Scan for the cell matching the given text and deliver its [x, y] coordinate at center. 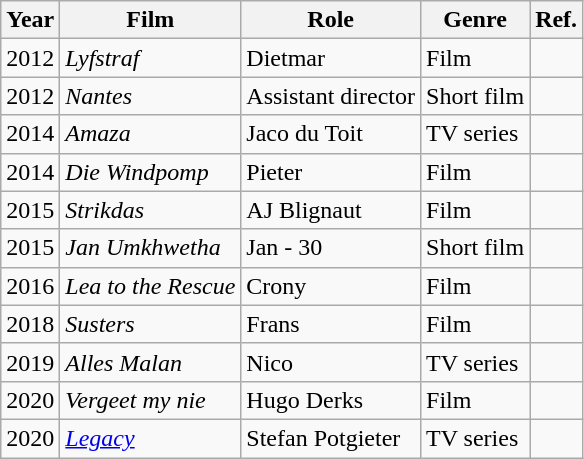
Jan - 30 [331, 248]
Susters [150, 324]
Role [331, 20]
Frans [331, 324]
Dietmar [331, 58]
Strikdas [150, 210]
Nico [331, 362]
Lea to the Rescue [150, 286]
Ref. [556, 20]
Jaco du Toit [331, 134]
2019 [30, 362]
Year [30, 20]
2016 [30, 286]
Die Windpomp [150, 172]
Assistant director [331, 96]
Hugo Derks [331, 400]
Legacy [150, 438]
Pieter [331, 172]
Stefan Potgieter [331, 438]
AJ Blignaut [331, 210]
Alles Malan [150, 362]
Genre [476, 20]
Vergeet my nie [150, 400]
Amaza [150, 134]
Jan Umkhwetha [150, 248]
Crony [331, 286]
2018 [30, 324]
Nantes [150, 96]
Lyfstraf [150, 58]
